Detect which cell encompasses the target text, then output its (X, Y) center coordinate. 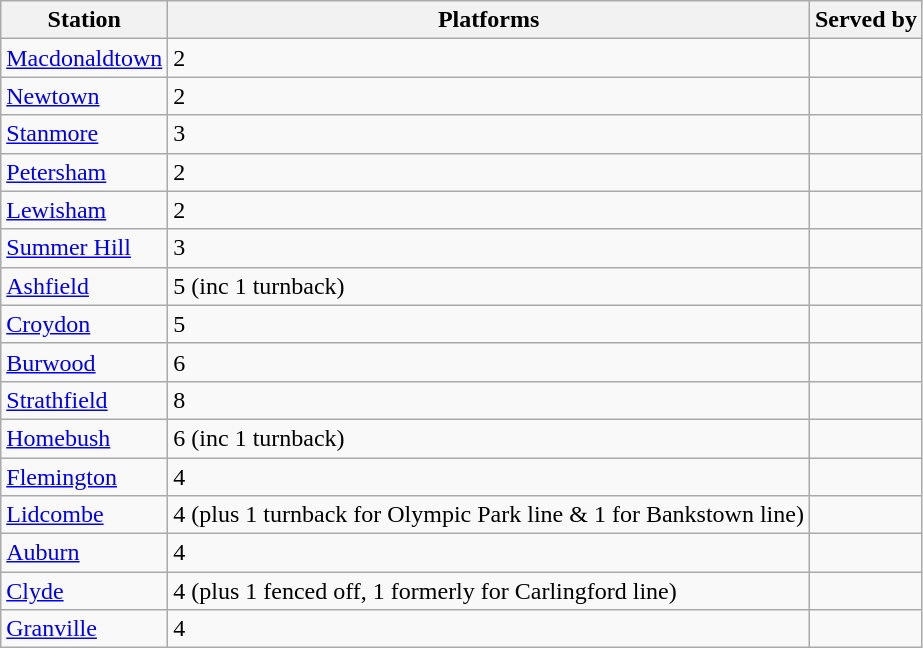
Homebush (84, 438)
Auburn (84, 553)
Clyde (84, 591)
Served by (866, 20)
Lewisham (84, 210)
Petersham (84, 172)
Flemington (84, 477)
Macdonaldtown (84, 58)
Granville (84, 629)
Burwood (84, 362)
4 (plus 1 fenced off, 1 formerly for Carlingford line) (489, 591)
Stanmore (84, 134)
5 (inc 1 turnback) (489, 286)
4 (plus 1 turnback for Olympic Park line & 1 for Bankstown line) (489, 515)
Platforms (489, 20)
6 (489, 362)
Station (84, 20)
Newtown (84, 96)
8 (489, 400)
Summer Hill (84, 248)
Strathfield (84, 400)
Ashfield (84, 286)
Croydon (84, 324)
5 (489, 324)
Lidcombe (84, 515)
6 (inc 1 turnback) (489, 438)
